Extract the (x, y) coordinate from the center of the cell holding the provided text.  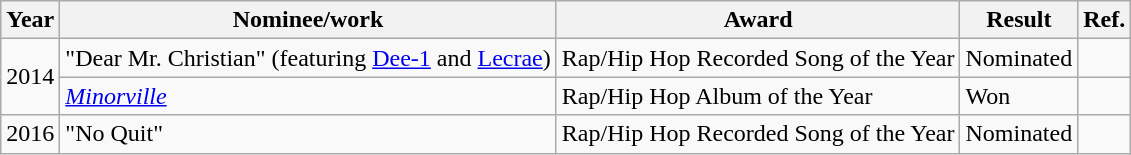
Award (758, 20)
2016 (30, 134)
"No Quit" (308, 134)
Nominee/work (308, 20)
Result (1019, 20)
Minorville (308, 96)
Ref. (1104, 20)
Year (30, 20)
Rap/Hip Hop Album of the Year (758, 96)
Won (1019, 96)
"Dear Mr. Christian" (featuring Dee-1 and Lecrae) (308, 58)
2014 (30, 77)
